From the cell containing the given text, extract its center point as [x, y] coordinate. 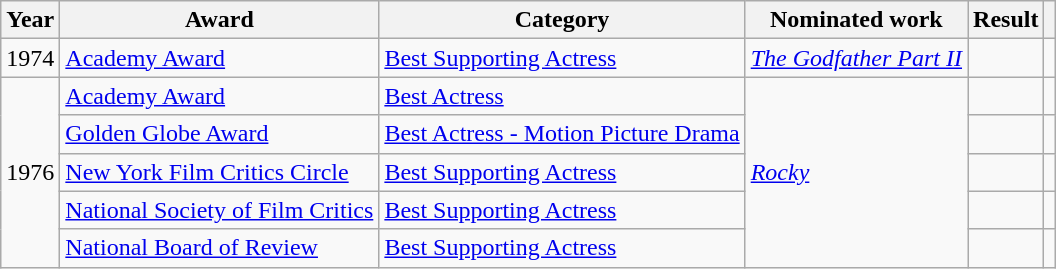
Category [562, 20]
Best Actress [562, 96]
National Board of Review [220, 248]
Golden Globe Award [220, 134]
1974 [30, 58]
Rocky [856, 172]
The Godfather Part II [856, 58]
Result [1006, 20]
Award [220, 20]
Year [30, 20]
New York Film Critics Circle [220, 172]
Nominated work [856, 20]
Best Actress - Motion Picture Drama [562, 134]
1976 [30, 172]
National Society of Film Critics [220, 210]
